From the cell containing the given text, extract its center point as [X, Y] coordinate. 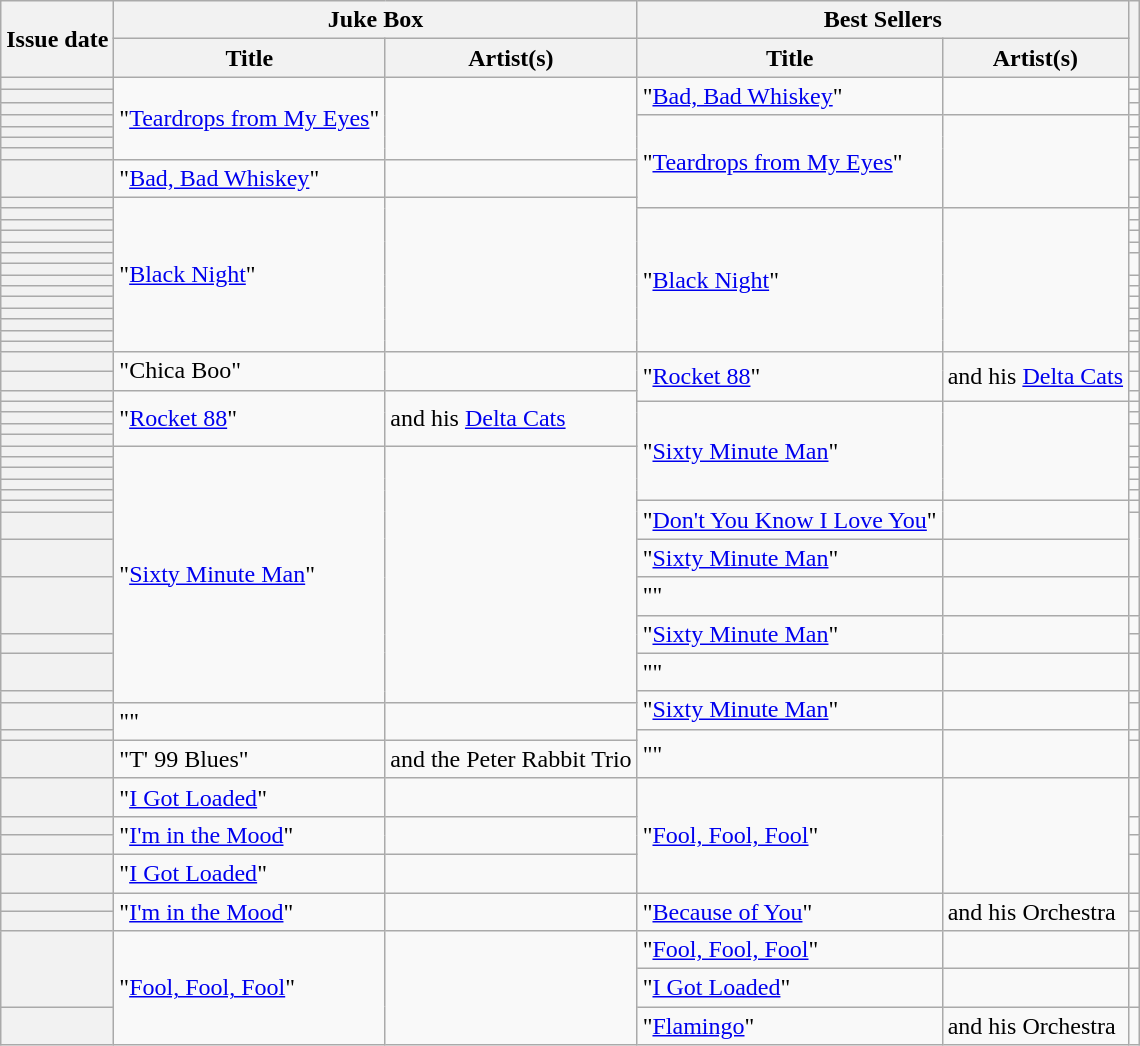
Issue date [58, 39]
"Don't You Know I Love You" [790, 520]
"T' 99 Blues" [250, 759]
Juke Box [376, 20]
and the Peter Rabbit Trio [511, 759]
"Because of You" [790, 911]
"Chica Boo" [250, 371]
Best Sellers [882, 20]
"Flamingo" [790, 1026]
